Extract the (x, y) coordinate from the center of the cell holding the provided text.  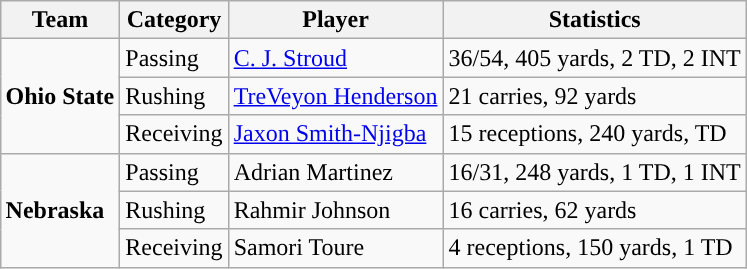
Category (174, 20)
C. J. Stroud (336, 58)
16 carries, 62 yards (594, 210)
16/31, 248 yards, 1 TD, 1 INT (594, 172)
Ohio State (60, 96)
Rahmir Johnson (336, 210)
Adrian Martinez (336, 172)
21 carries, 92 yards (594, 96)
36/54, 405 yards, 2 TD, 2 INT (594, 58)
Samori Toure (336, 248)
4 receptions, 150 yards, 1 TD (594, 248)
Nebraska (60, 210)
Statistics (594, 20)
Player (336, 20)
Jaxon Smith-Njigba (336, 134)
Team (60, 20)
15 receptions, 240 yards, TD (594, 134)
TreVeyon Henderson (336, 96)
